For the text-containing cell, return its midpoint in (x, y) coordinate format. 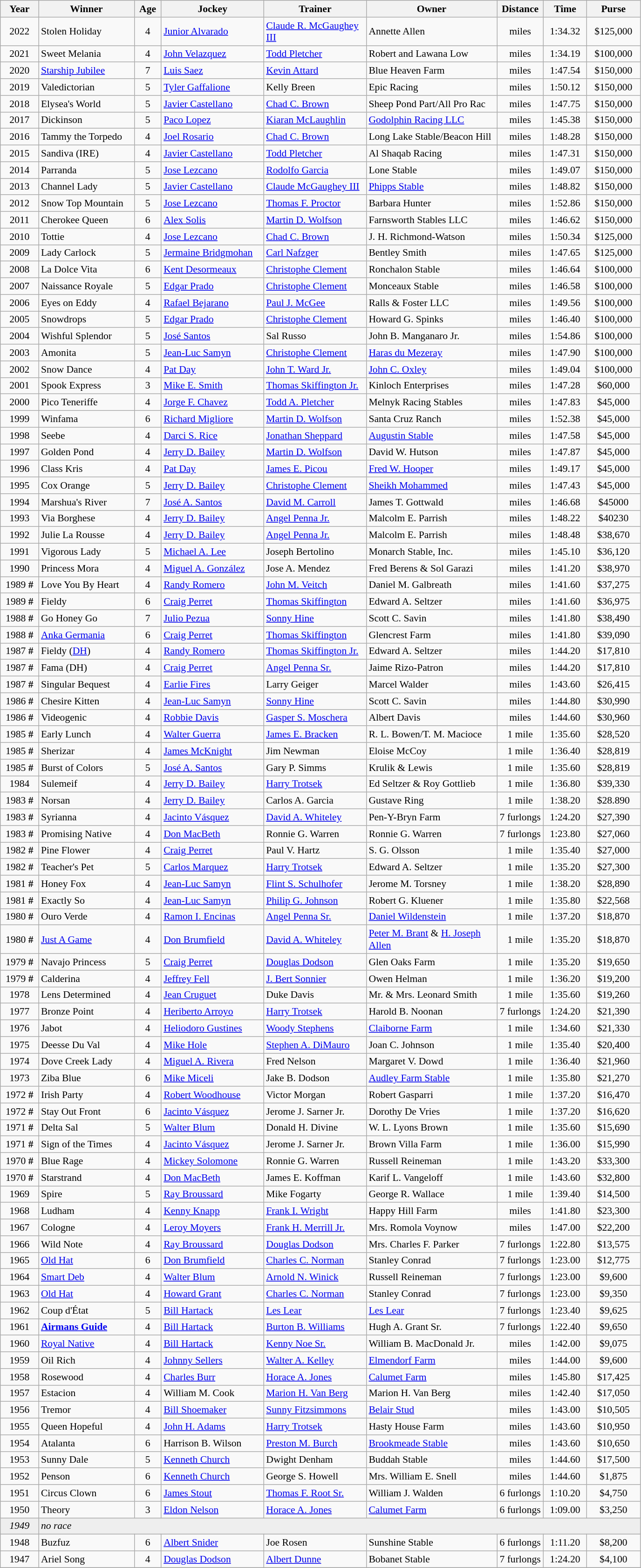
Jaime Rizo-Patron (431, 668)
Bronze Point (87, 1012)
Charles Burr (212, 1377)
Mrs. Charles F. Parker (431, 1244)
1:42.40 (566, 1393)
Chesire Kitten (87, 701)
Harrison B. Wilson (212, 1443)
Ziba Blue (87, 1078)
Earlie Fires (212, 685)
Jake B. Dodson (315, 1078)
Daniel M. Galbreath (431, 585)
Snowdrops (87, 320)
Ludham (87, 1211)
$27,000 (613, 851)
$19,260 (613, 995)
1952 (20, 1477)
1:22.80 (566, 1244)
Thomas F. Proctor (315, 204)
Michael A. Lee (212, 552)
Glen Oaks Farm (431, 962)
Mike Fogarty (315, 1194)
Norsan (87, 801)
$38,970 (613, 568)
Just A Game (87, 939)
1990 (20, 568)
$3,250 (613, 1510)
1969 (20, 1194)
1949 (20, 1526)
Ed Seltzer & Roy Gottlieb (431, 784)
Theory (87, 1510)
Jose A. Mendez (315, 568)
$27,300 (613, 867)
Donald H. Divine (315, 1128)
2008 (20, 270)
Carlos Marquez (212, 867)
Monceaux Stable (431, 286)
Mrs. William E. Snell (431, 1477)
1:34.19 (566, 54)
Claiborne Farm (431, 1029)
Sal Russo (315, 336)
Sherizar (87, 751)
David W. Hutson (431, 452)
Snow Dance (87, 369)
Sandiva (IRE) (87, 154)
1:47.83 (566, 402)
$17,425 (613, 1377)
$10,950 (613, 1427)
$27,390 (613, 818)
Luis Saez (212, 71)
1964 (20, 1277)
Miguel A. Rivera (212, 1062)
Santa Cruz Ranch (431, 419)
Mr. & Mrs. Leonard Smith (431, 995)
1:49.17 (566, 469)
Lens Determined (87, 995)
Bentley Smith (431, 253)
Videogenic (87, 718)
Trainer (315, 9)
Spook Express (87, 386)
Carl Nafzger (315, 253)
Hugh A. Grant Sr. (431, 1327)
2010 (20, 237)
Cherokee Queen (87, 220)
$28.890 (613, 801)
William B. MacDonald Jr. (431, 1344)
2022 (20, 32)
Tammy the Torpedo (87, 137)
Robert Woodhouse (212, 1095)
Joe Rosen (315, 1543)
Leroy Moyers (212, 1227)
Hasty House Farm (431, 1427)
Claude R. McGaughey III (315, 32)
2000 (20, 402)
Eyes on Eddy (87, 303)
Bill Shoemaker (212, 1410)
Tremor (87, 1410)
Atalanta (87, 1443)
Heriberto Arroyo (212, 1012)
Promising Native (87, 834)
2002 (20, 369)
Eloise McCoy (431, 751)
Thomas F. Root Sr. (315, 1493)
$28,890 (613, 884)
Fieldy (DH) (87, 651)
1:48.48 (566, 535)
Karif L. Vangeloff (431, 1178)
1996 (20, 469)
James E. Picou (315, 469)
1:47.00 (566, 1227)
Albert Snider (212, 1543)
1:47.65 (566, 253)
2021 (20, 54)
Junior Alvarado (212, 32)
1:36.00 (566, 1145)
1:42.00 (566, 1344)
$36,120 (613, 552)
2003 (20, 353)
2014 (20, 170)
Delta Sal (87, 1128)
$20,400 (613, 1045)
Wishful Splendor (87, 336)
S. G. Olsson (431, 851)
1991 (20, 552)
Ramon I. Encinas (212, 917)
Valedictorian (87, 87)
$27,060 (613, 834)
Robbie Davis (212, 718)
Jorge F. Chavez (212, 402)
2006 (20, 303)
Blue Rage (87, 1161)
1959 (20, 1360)
1956 (20, 1410)
Teacher's Pet (87, 867)
Victor Morgan (315, 1095)
1977 (20, 1012)
George S. Howell (315, 1477)
Pico Teneriffe (87, 402)
Robert G. Kluener (431, 900)
Alex Solis (212, 220)
Sulemeif (87, 784)
Dwight Denham (315, 1460)
Winfama (87, 419)
Starship Jubilee (87, 71)
J. H. Richmond-Watson (431, 237)
William J. Walden (431, 1493)
Al Shaqab Racing (431, 154)
1:47.31 (566, 154)
1:09.00 (566, 1510)
$9,625 (613, 1310)
1:48.82 (566, 187)
Lady Carlock (87, 253)
$26,415 (613, 685)
Penson (87, 1477)
James T. Gottwald (431, 502)
1:50.12 (566, 87)
$16,470 (613, 1095)
Jockey (212, 9)
Jim Newman (315, 751)
Albert Dunne (315, 1560)
Harold B. Noonan (431, 1012)
Dove Creek Lady (87, 1062)
Philip G. Johnson (315, 900)
J. Bert Sonnier (315, 979)
1:46.58 (566, 286)
2013 (20, 187)
Ralls & Foster LLC (431, 303)
Early Lunch (87, 735)
John Velazquez (212, 54)
Ariel Song (87, 1560)
$36,975 (613, 602)
2017 (20, 120)
$15,990 (613, 1145)
1954 (20, 1443)
1:47.58 (566, 436)
$33,300 (613, 1161)
Claude McGaughey III (315, 187)
Jeffrey Fell (212, 979)
Coup d'État (87, 1310)
1951 (20, 1493)
$13,575 (613, 1244)
1958 (20, 1377)
1:11.20 (566, 1543)
1961 (20, 1327)
Gasper S. Moschera (315, 718)
Spire (87, 1194)
1:47.87 (566, 452)
Epic Racing (431, 87)
Fieldy (87, 602)
1978 (20, 995)
Melnyk Racing Stables (431, 402)
Deesse Du Val (87, 1045)
Daniel Wildenstein (431, 917)
Golden Pond (87, 452)
Sunny Dale (87, 1460)
$30,990 (613, 701)
Sunshine Stable (431, 1543)
William M. Cook (212, 1393)
Howard Grant (212, 1294)
Channel Lady (87, 187)
1:44.80 (566, 701)
1992 (20, 535)
1:49.04 (566, 369)
Preston M. Burch (315, 1443)
Kenny Knapp (212, 1211)
1974 (20, 1062)
1:46.62 (566, 220)
$37,275 (613, 585)
2009 (20, 253)
Time (566, 9)
Exactly So (87, 900)
Go Honey Go (87, 618)
Dickinson (87, 120)
Fred Berens & Sol Garazi (431, 568)
Brookmeade Stable (431, 1443)
$45000 (613, 502)
Marcel Walder (431, 685)
$21,390 (613, 1012)
Bobanet Stable (431, 1560)
$10,505 (613, 1410)
$10,650 (613, 1443)
1:47.54 (566, 71)
$38,490 (613, 618)
1948 (20, 1543)
$17,500 (613, 1460)
1997 (20, 452)
Burton B. Williams (315, 1327)
Sheep Pond Part/All Pro Rac (431, 104)
2007 (20, 286)
Calderina (87, 979)
1:54.86 (566, 336)
1966 (20, 1244)
Anka Germania (87, 635)
$14,500 (613, 1194)
Glencrest Farm (431, 635)
2020 (20, 71)
$15,690 (613, 1128)
Johnny Sellers (212, 1360)
Sunny Fitzsimmons (315, 1410)
Distance (520, 9)
Marshua's River (87, 502)
1:49.56 (566, 303)
Irish Party (87, 1095)
$22,200 (613, 1227)
$19,650 (613, 962)
1955 (20, 1427)
Mickey Solomone (212, 1161)
Parranda (87, 170)
$9,350 (613, 1294)
1:45.10 (566, 552)
1:41.20 (566, 568)
Godolphin Racing LLC (431, 120)
no race (340, 1526)
Cologne (87, 1227)
Vigorous Lady (87, 552)
Joel Rosario (212, 137)
Krulik & Lewis (431, 768)
Elysea's World (87, 104)
Princess Mora (87, 568)
Ronchalon Stable (431, 270)
Via Borghese (87, 518)
W. L. Lyons Brown (431, 1128)
$4,750 (613, 1493)
1:23.80 (566, 834)
Duke Davis (315, 995)
Howard G. Spinks (431, 320)
1:46.40 (566, 320)
$23,300 (613, 1211)
Julie La Rousse (87, 535)
Fama (DH) (87, 668)
Cox Orange (87, 485)
$12,775 (613, 1261)
Sign of the Times (87, 1145)
James Stout (212, 1493)
Year (20, 9)
Sweet Melania (87, 54)
1965 (20, 1261)
Circus Clown (87, 1493)
Brown Villa Farm (431, 1145)
Paco Lopez (212, 120)
$21,330 (613, 1029)
Fred W. Hooper (431, 469)
Gustave Ring (431, 801)
2015 (20, 154)
Larry Geiger (315, 685)
Long Lake Stable/Beacon Hill (431, 137)
La Dolce Vita (87, 270)
$39,090 (613, 635)
Honey Fox (87, 884)
Queen Hopeful (87, 1427)
Purse (613, 9)
$60,000 (613, 386)
George R. Wallace (431, 1194)
1:39.40 (566, 1194)
$21,270 (613, 1078)
Class Kris (87, 469)
1:44.00 (566, 1360)
1:46.64 (566, 270)
Kinloch Enterprises (431, 386)
Annette Allen (431, 32)
1963 (20, 1294)
Darci S. Rice (212, 436)
Walter Guerra (212, 735)
Peter M. Brant & H. Joseph Allen (431, 939)
Arnold N. Winick (315, 1277)
Age (148, 9)
Phipps Stable (431, 187)
$28,520 (613, 735)
1976 (20, 1029)
Kiaran McLaughlin (315, 120)
Syrianna (87, 818)
Rodolfo Garcia (315, 170)
1:43.00 (566, 1410)
Kenny Noe Sr. (315, 1344)
Mrs. Romola Voynow (431, 1227)
Fred Nelson (315, 1062)
Mike Miceli (212, 1078)
Belair Stud (431, 1410)
1973 (20, 1078)
$19,200 (613, 979)
James McKnight (212, 751)
Barbara Hunter (431, 204)
Jabot (87, 1029)
$39,330 (613, 784)
Pine Flower (87, 851)
Happy Hill Farm (431, 1211)
2011 (20, 220)
Carlos A. Garcia (315, 801)
Snow Top Mountain (87, 204)
Robert and Lawana Low (431, 54)
1:50.34 (566, 237)
Smart Deb (87, 1277)
John M. Veitch (315, 585)
Heliodoro Gustines (212, 1029)
Stolen Holiday (87, 32)
1:46.68 (566, 502)
Todd A. Pletcher (315, 402)
$30,960 (613, 718)
1998 (20, 436)
Farnsworth Stables LLC (431, 220)
Augustin Stable (431, 436)
2016 (20, 137)
John C. Oxley (431, 369)
Haras du Mezeray (431, 353)
$21,960 (613, 1062)
$17,050 (613, 1393)
2005 (20, 320)
1:43.20 (566, 1161)
Audley Farm Stable (431, 1078)
1975 (20, 1045)
Walter A. Kelley (315, 1360)
2019 (20, 87)
Sheikh Mohammed (431, 485)
Owen Helman (431, 979)
1:36.80 (566, 784)
2012 (20, 204)
Burst of Colors (87, 768)
Jermaine Bridgmohan (212, 253)
Paul V. Hartz (315, 851)
Margaret V. Dowd (431, 1062)
Royal Native (87, 1344)
1:23.40 (566, 1310)
1:52.86 (566, 204)
Stay Out Front (87, 1111)
$8,200 (613, 1543)
1967 (20, 1227)
$40230 (613, 518)
Mike Hole (212, 1045)
Rafael Bejarano (212, 303)
Love You By Heart (87, 585)
1:22.40 (566, 1327)
1:34.32 (566, 32)
$16,620 (613, 1111)
2018 (20, 104)
Rosewood (87, 1377)
$32,800 (613, 1178)
1:47.75 (566, 104)
Blue Heaven Farm (431, 71)
$4,100 (613, 1560)
Eldon Nelson (212, 1510)
Ouro Verde (87, 917)
James E. Bracken (315, 735)
1960 (20, 1344)
Lone Stable (431, 170)
Kent Desormeaux (212, 270)
Airmans Guide (87, 1327)
1994 (20, 502)
Buzfuz (87, 1543)
Navajo Princess (87, 962)
1968 (20, 1211)
1:48.28 (566, 137)
Pen-Y-Bryn Farm (431, 818)
Robert Gasparri (431, 1095)
Buddah Stable (431, 1460)
1995 (20, 485)
1:48.22 (566, 518)
John B. Manganaro Jr. (431, 336)
Seebe (87, 436)
1953 (20, 1460)
Albert Davis (431, 718)
$22,568 (613, 900)
Wild Note (87, 1244)
Stephen A. DiMauro (315, 1045)
José Santos (212, 336)
Tyler Gaffalione (212, 87)
1984 (20, 784)
Starstrand (87, 1178)
1993 (20, 518)
Amonita (87, 353)
Naissance Royale (87, 286)
$38,670 (613, 535)
Jerome M. Torsney (431, 884)
John H. Adams (212, 1427)
Monarch Stable, Inc. (431, 552)
1947 (20, 1560)
1957 (20, 1393)
1:47.43 (566, 485)
1999 (20, 419)
Gary P. Simms (315, 768)
1950 (20, 1510)
1:52.38 (566, 419)
Kevin Attard (315, 71)
$1,875 (613, 1477)
$9,650 (613, 1327)
Estacion (87, 1393)
Jean Cruguet (212, 995)
2004 (20, 336)
Tottie (87, 237)
Mike E. Smith (212, 386)
Jonathan Sheppard (315, 436)
R. L. Bowen/T. M. Macioce (431, 735)
Miguel A. González (212, 568)
1:47.90 (566, 353)
David M. Carroll (315, 502)
2001 (20, 386)
Kelly Breen (315, 87)
$9,075 (613, 1344)
Owner (431, 9)
1:36.20 (566, 979)
Winner (87, 9)
Frank I. Wright (315, 1211)
Richard Migliore (212, 419)
Singular Bequest (87, 685)
John T. Ward Jr. (315, 369)
Flint S. Schulhofer (315, 884)
1:45.80 (566, 1377)
Joan C. Johnson (431, 1045)
Julio Pezua (212, 618)
Oil Rich (87, 1360)
Dorothy De Vries (431, 1111)
Frank H. Merrill Jr. (315, 1227)
1:45.38 (566, 120)
1:49.07 (566, 170)
James E. Koffman (315, 1178)
1:34.60 (566, 1029)
1:10.20 (566, 1493)
Woody Stephens (315, 1029)
1962 (20, 1310)
Joseph Bertolino (315, 552)
Elmendorf Farm (431, 1360)
1:47.28 (566, 386)
Paul J. McGee (315, 303)
